Return [x, y] of the center of cell containing provided text 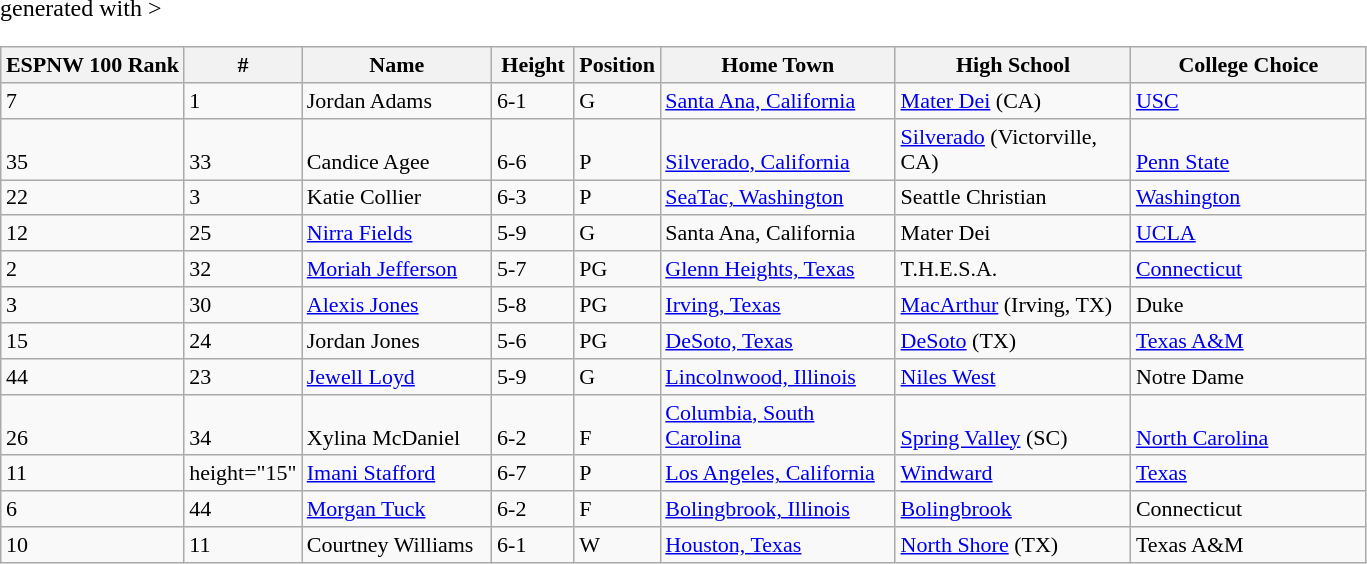
height="15" [243, 473]
6-6 [533, 148]
Home Town [778, 65]
Nirra Fields [397, 233]
6-7 [533, 473]
2 [92, 269]
DeSoto (TX) [1012, 341]
Texas [1248, 473]
5-7 [533, 269]
10 [92, 545]
23 [243, 376]
22 [92, 198]
Mater Dei (CA) [1012, 101]
MacArthur (Irving, TX) [1012, 305]
Seattle Christian [1012, 198]
Alexis Jones [397, 305]
Jordan Adams [397, 101]
Katie Collier [397, 198]
Penn State [1248, 148]
15 [92, 341]
5-6 [533, 341]
North Shore (TX) [1012, 545]
ESPNW 100 Rank [92, 65]
Notre Dame [1248, 376]
Morgan Tuck [397, 509]
Bolingbrook, Illinois [778, 509]
34 [243, 424]
Name [397, 65]
Position [617, 65]
Lincolnwood, Illinois [778, 376]
Jewell Loyd [397, 376]
Windward [1012, 473]
Jordan Jones [397, 341]
5-8 [533, 305]
Niles West [1012, 376]
# [243, 65]
Washington [1248, 198]
North Carolina [1248, 424]
Xylina McDaniel [397, 424]
33 [243, 148]
35 [92, 148]
Spring Valley (SC) [1012, 424]
Silverado (Victorville, CA) [1012, 148]
SeaTac, Washington [778, 198]
30 [243, 305]
1 [243, 101]
Irving, Texas [778, 305]
Silverado, California [778, 148]
Imani Stafford [397, 473]
32 [243, 269]
High School [1012, 65]
7 [92, 101]
Columbia, South Carolina [778, 424]
Bolingbrook [1012, 509]
Los Angeles, California [778, 473]
Houston, Texas [778, 545]
Mater Dei [1012, 233]
24 [243, 341]
Duke [1248, 305]
T.H.E.S.A. [1012, 269]
Courtney Williams [397, 545]
6 [92, 509]
USC [1248, 101]
25 [243, 233]
Height [533, 65]
College Choice [1248, 65]
Moriah Jefferson [397, 269]
W [617, 545]
12 [92, 233]
26 [92, 424]
6-3 [533, 198]
Glenn Heights, Texas [778, 269]
UCLA [1248, 233]
DeSoto, Texas [778, 341]
Candice Agee [397, 148]
